Detect which cell encompasses the target text, then output its [X, Y] center coordinate. 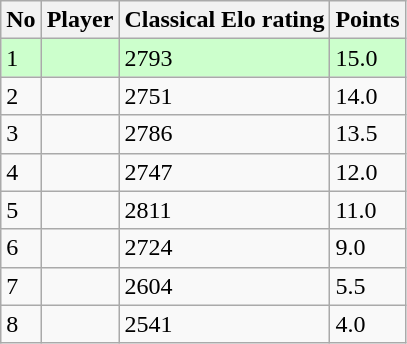
2 [21, 96]
2793 [224, 58]
2541 [224, 324]
14.0 [368, 96]
No [21, 20]
6 [21, 248]
2604 [224, 286]
13.5 [368, 134]
2811 [224, 210]
5 [21, 210]
Points [368, 20]
8 [21, 324]
1 [21, 58]
Classical Elo rating [224, 20]
5.5 [368, 286]
2724 [224, 248]
2786 [224, 134]
11.0 [368, 210]
3 [21, 134]
12.0 [368, 172]
4.0 [368, 324]
2751 [224, 96]
9.0 [368, 248]
7 [21, 286]
15.0 [368, 58]
4 [21, 172]
Player [80, 20]
2747 [224, 172]
